Detect which cell encompasses the target text, then output its [X, Y] center coordinate. 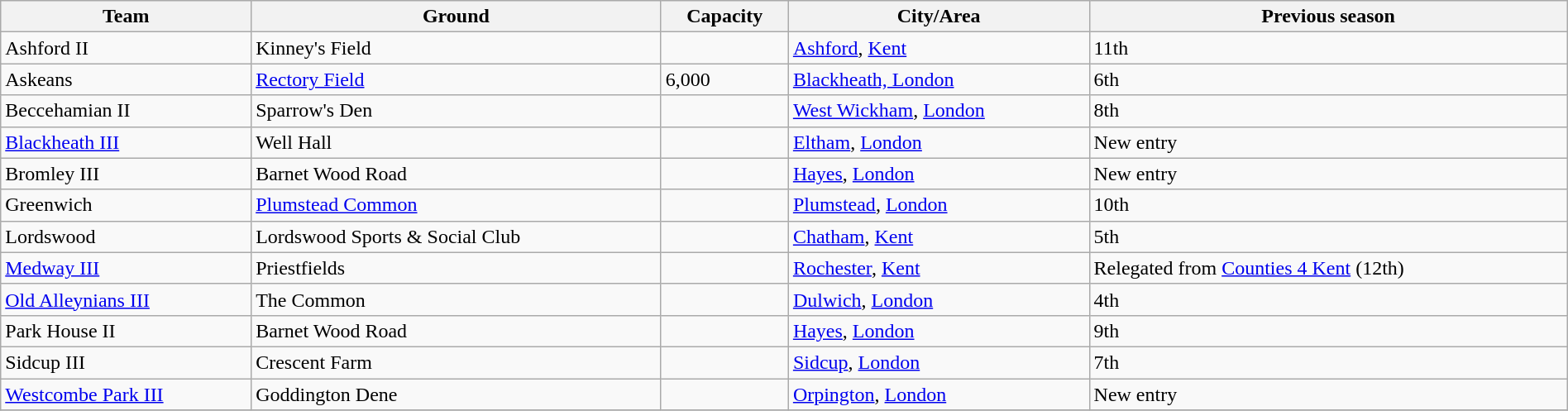
Sparrow's Den [457, 111]
Rectory Field [457, 79]
Blackheath III [126, 142]
Eltham, London [939, 142]
Well Hall [457, 142]
Blackheath, London [939, 79]
6th [1328, 79]
8th [1328, 111]
7th [1328, 362]
Greenwich [126, 205]
Kinney's Field [457, 48]
Sidcup III [126, 362]
Relegated from Counties 4 Kent (12th) [1328, 268]
4th [1328, 299]
Orpington, London [939, 394]
Dulwich, London [939, 299]
Ashford II [126, 48]
Medway III [126, 268]
Priestfields [457, 268]
5th [1328, 237]
Plumstead, London [939, 205]
The Common [457, 299]
Sidcup, London [939, 362]
Westcombe Park III [126, 394]
City/Area [939, 17]
Team [126, 17]
Askeans [126, 79]
Lordswood [126, 237]
Crescent Farm [457, 362]
6,000 [724, 79]
Chatham, Kent [939, 237]
Rochester, Kent [939, 268]
Plumstead Common [457, 205]
Beccehamian II [126, 111]
Previous season [1328, 17]
West Wickham, London [939, 111]
Ground [457, 17]
Lordswood Sports & Social Club [457, 237]
Goddington Dene [457, 394]
Old Alleynians III [126, 299]
Bromley III [126, 174]
10th [1328, 205]
11th [1328, 48]
Capacity [724, 17]
Ashford, Kent [939, 48]
Park House II [126, 331]
9th [1328, 331]
